Output the (X, Y) coordinate of the center of the cell containing the given text.  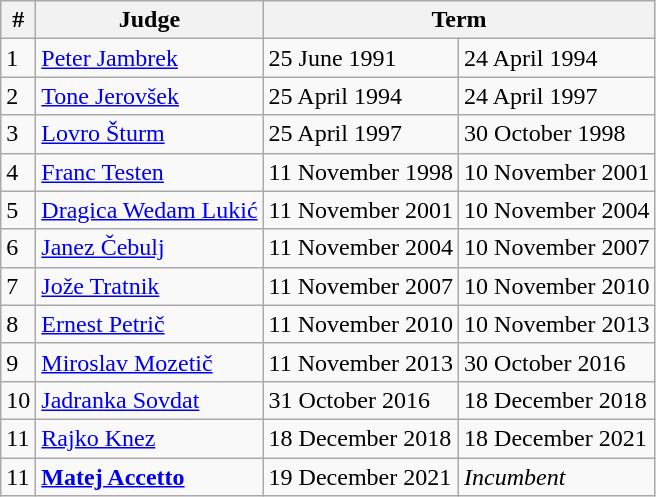
19 December 2021 (360, 477)
10 (18, 400)
24 April 1994 (557, 58)
Miroslav Mozetič (150, 362)
18 December 2021 (557, 438)
11 November 2010 (360, 324)
Franc Testen (150, 172)
9 (18, 362)
6 (18, 248)
Jože Tratnik (150, 286)
10 November 2010 (557, 286)
25 April 1994 (360, 96)
1 (18, 58)
Ernest Petrič (150, 324)
4 (18, 172)
Rajko Knez (150, 438)
31 October 2016 (360, 400)
8 (18, 324)
7 (18, 286)
2 (18, 96)
5 (18, 210)
# (18, 20)
10 November 2004 (557, 210)
11 November 2004 (360, 248)
Incumbent (557, 477)
Term (459, 20)
Lovro Šturm (150, 134)
Matej Accetto (150, 477)
11 November 2007 (360, 286)
Peter Jambrek (150, 58)
3 (18, 134)
Judge (150, 20)
11 November 2001 (360, 210)
Tone Jerovšek (150, 96)
10 November 2001 (557, 172)
Dragica Wedam Lukić (150, 210)
30 October 2016 (557, 362)
Jadranka Sovdat (150, 400)
Janez Čebulj (150, 248)
24 April 1997 (557, 96)
11 November 2013 (360, 362)
30 October 1998 (557, 134)
10 November 2013 (557, 324)
25 June 1991 (360, 58)
25 April 1997 (360, 134)
11 November 1998 (360, 172)
10 November 2007 (557, 248)
